For the text-containing cell, return its midpoint in (X, Y) coordinate format. 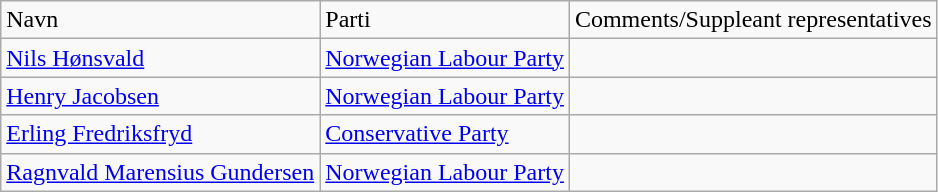
Parti (445, 20)
Nils Hønsvald (160, 58)
Erling Fredriksfryd (160, 134)
Conservative Party (445, 134)
Comments/Suppleant representatives (753, 20)
Ragnvald Marensius Gundersen (160, 172)
Navn (160, 20)
Henry Jacobsen (160, 96)
